Identify which cell holds the provided text, then report its (x, y) central coordinate. 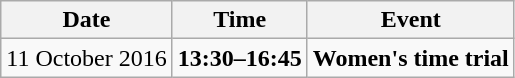
Women's time trial (410, 58)
Time (240, 20)
Event (410, 20)
Date (86, 20)
13:30–16:45 (240, 58)
11 October 2016 (86, 58)
